Provide the [x, y] coordinate of the cell's center where the given text is located.  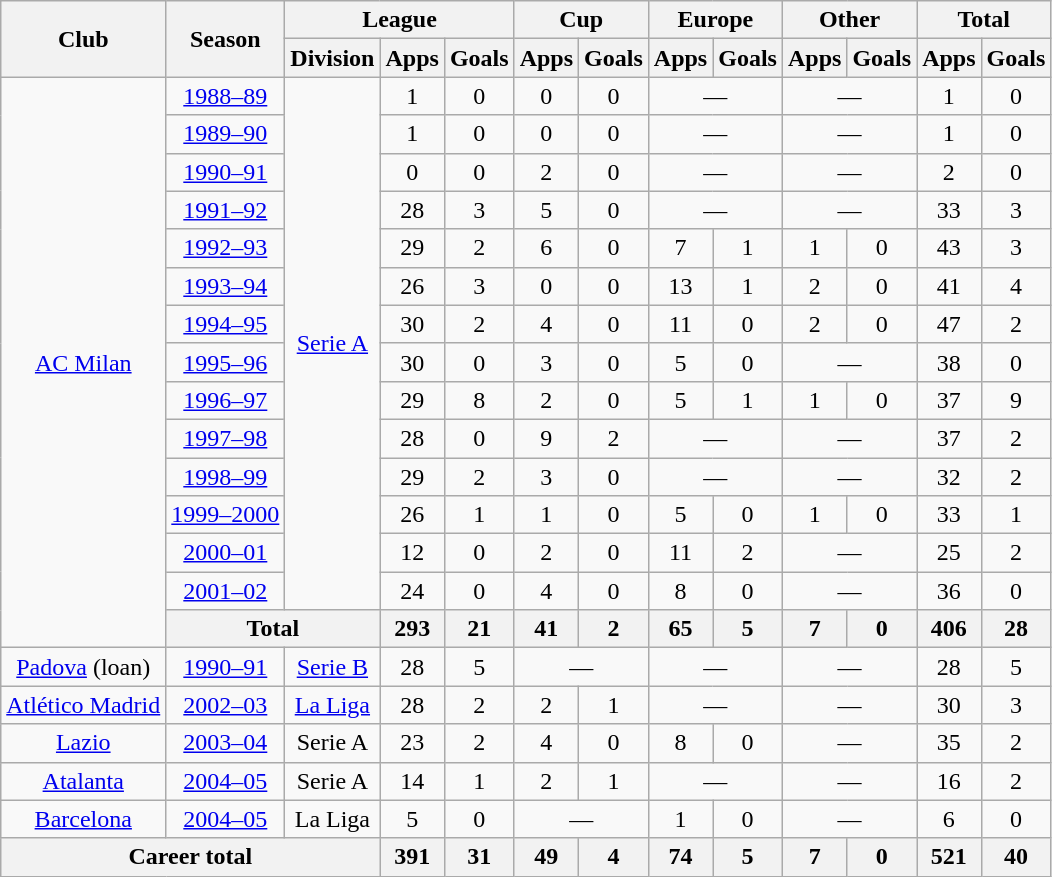
1999–2000 [226, 515]
1997–98 [226, 438]
38 [949, 362]
2003–04 [226, 743]
13 [680, 286]
AC Milan [84, 362]
1989–90 [226, 134]
14 [412, 781]
2002–03 [226, 705]
1995–96 [226, 362]
65 [680, 629]
36 [949, 591]
31 [479, 857]
Division [332, 58]
Lazio [84, 743]
74 [680, 857]
23 [412, 743]
1991–92 [226, 210]
21 [479, 629]
Europe [715, 20]
Career total [190, 857]
Serie B [332, 667]
40 [1016, 857]
Other [849, 20]
35 [949, 743]
16 [949, 781]
2000–01 [226, 553]
1992–93 [226, 248]
1998–99 [226, 477]
Club [84, 39]
293 [412, 629]
47 [949, 324]
Atlético Madrid [84, 705]
12 [412, 553]
1988–89 [226, 96]
43 [949, 248]
Cup [581, 20]
32 [949, 477]
49 [546, 857]
Barcelona [84, 819]
406 [949, 629]
1993–94 [226, 286]
Padova (loan) [84, 667]
Season [226, 39]
League [400, 20]
25 [949, 553]
521 [949, 857]
1994–95 [226, 324]
24 [412, 591]
2001–02 [226, 591]
Atalanta [84, 781]
1996–97 [226, 400]
391 [412, 857]
